For the text-containing cell, return its midpoint in [X, Y] coordinate format. 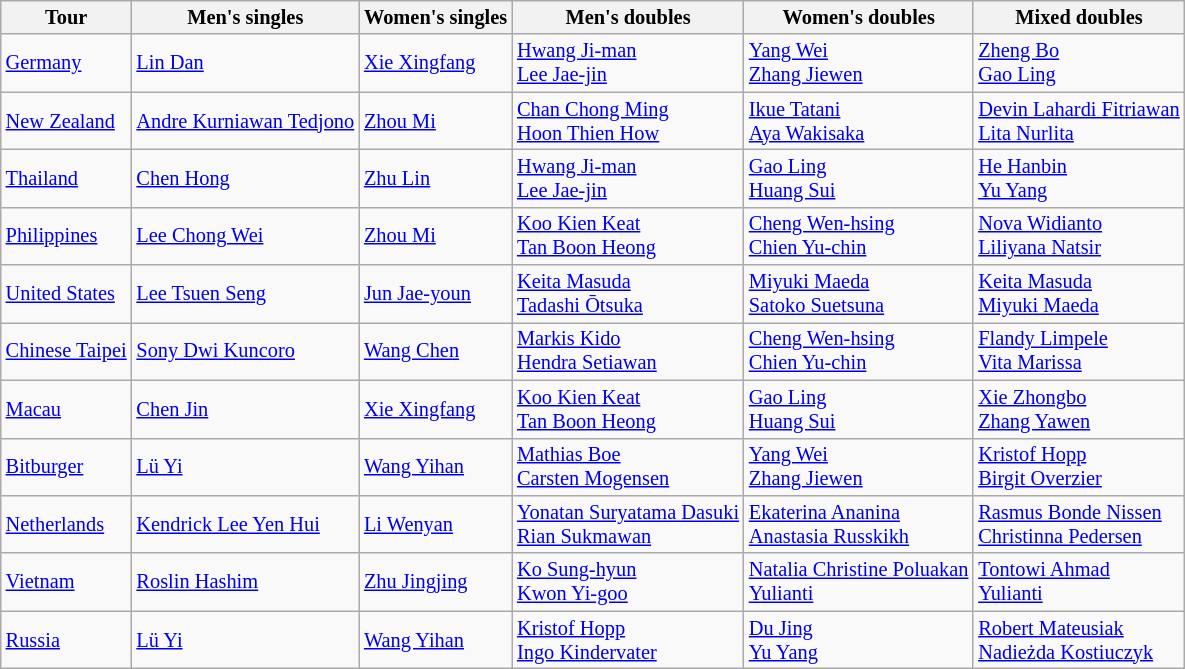
Kristof Hopp Birgit Overzier [1078, 467]
Women's doubles [858, 17]
Sony Dwi Kuncoro [246, 351]
Miyuki Maeda Satoko Suetsuna [858, 294]
Natalia Christine Poluakan Yulianti [858, 582]
Bitburger [66, 467]
Robert Mateusiak Nadieżda Kostiuczyk [1078, 640]
United States [66, 294]
Zheng Bo Gao Ling [1078, 63]
Vietnam [66, 582]
Markis Kido Hendra Setiawan [628, 351]
Germany [66, 63]
Chen Hong [246, 178]
Chan Chong Ming Hoon Thien How [628, 121]
Jun Jae-youn [436, 294]
Roslin Hashim [246, 582]
Chinese Taipei [66, 351]
Ikue Tatani Aya Wakisaka [858, 121]
Men's doubles [628, 17]
Chen Jin [246, 409]
He Hanbin Yu Yang [1078, 178]
Russia [66, 640]
Xie Zhongbo Zhang Yawen [1078, 409]
Mixed doubles [1078, 17]
Macau [66, 409]
Philippines [66, 236]
Yonatan Suryatama Dasuki Rian Sukmawan [628, 524]
Rasmus Bonde Nissen Christinna Pedersen [1078, 524]
Wang Chen [436, 351]
Li Wenyan [436, 524]
Andre Kurniawan Tedjono [246, 121]
Keita Masuda Tadashi Ōtsuka [628, 294]
Nova Widianto Liliyana Natsir [1078, 236]
Kendrick Lee Yen Hui [246, 524]
Men's singles [246, 17]
Tour [66, 17]
Du Jing Yu Yang [858, 640]
Zhu Jingjing [436, 582]
Netherlands [66, 524]
Ko Sung-hyun Kwon Yi-goo [628, 582]
Mathias Boe Carsten Mogensen [628, 467]
Lin Dan [246, 63]
Tontowi Ahmad Yulianti [1078, 582]
Lee Tsuen Seng [246, 294]
Lee Chong Wei [246, 236]
Women's singles [436, 17]
Devin Lahardi Fitriawan Lita Nurlita [1078, 121]
New Zealand [66, 121]
Kristof Hopp Ingo Kindervater [628, 640]
Flandy Limpele Vita Marissa [1078, 351]
Ekaterina Ananina Anastasia Russkikh [858, 524]
Zhu Lin [436, 178]
Thailand [66, 178]
Keita Masuda Miyuki Maeda [1078, 294]
